Search for the cell housing the specified text and yield its (x, y) center coordinate. 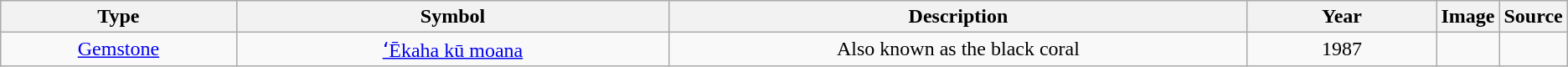
1987 (1342, 49)
Gemstone (119, 49)
Source (1533, 17)
Symbol (452, 17)
Type (119, 17)
Also known as the black coral (958, 49)
Year (1342, 17)
ʻĒkaha kū moana (452, 49)
Description (958, 17)
Image (1467, 17)
